Return the (x, y) coordinate for the center point of the cell that contains the specified text.  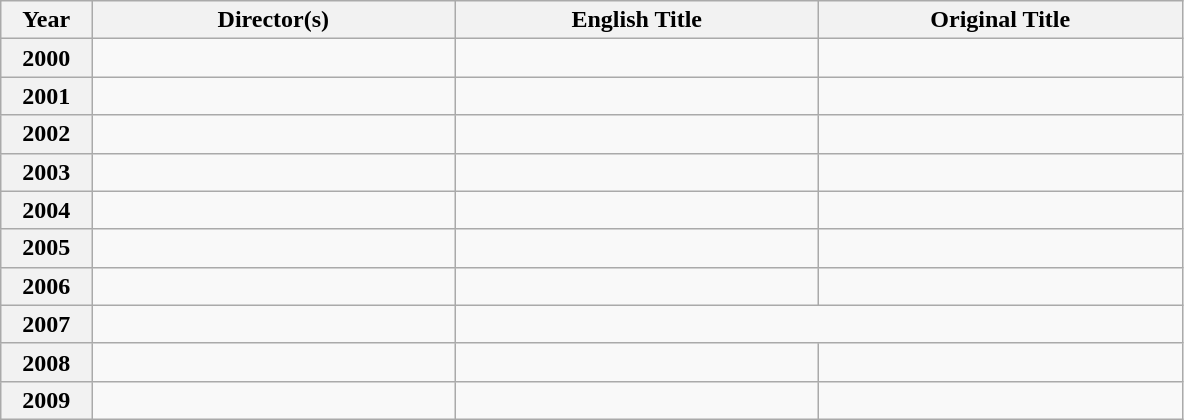
Original Title (1000, 20)
2000 (46, 58)
English Title (636, 20)
2004 (46, 210)
2003 (46, 172)
2002 (46, 134)
2006 (46, 286)
2001 (46, 96)
Director(s) (274, 20)
2007 (46, 324)
Year (46, 20)
2008 (46, 362)
2005 (46, 248)
2009 (46, 400)
